Return the (X, Y) coordinate for the center point of the cell that contains the specified text.  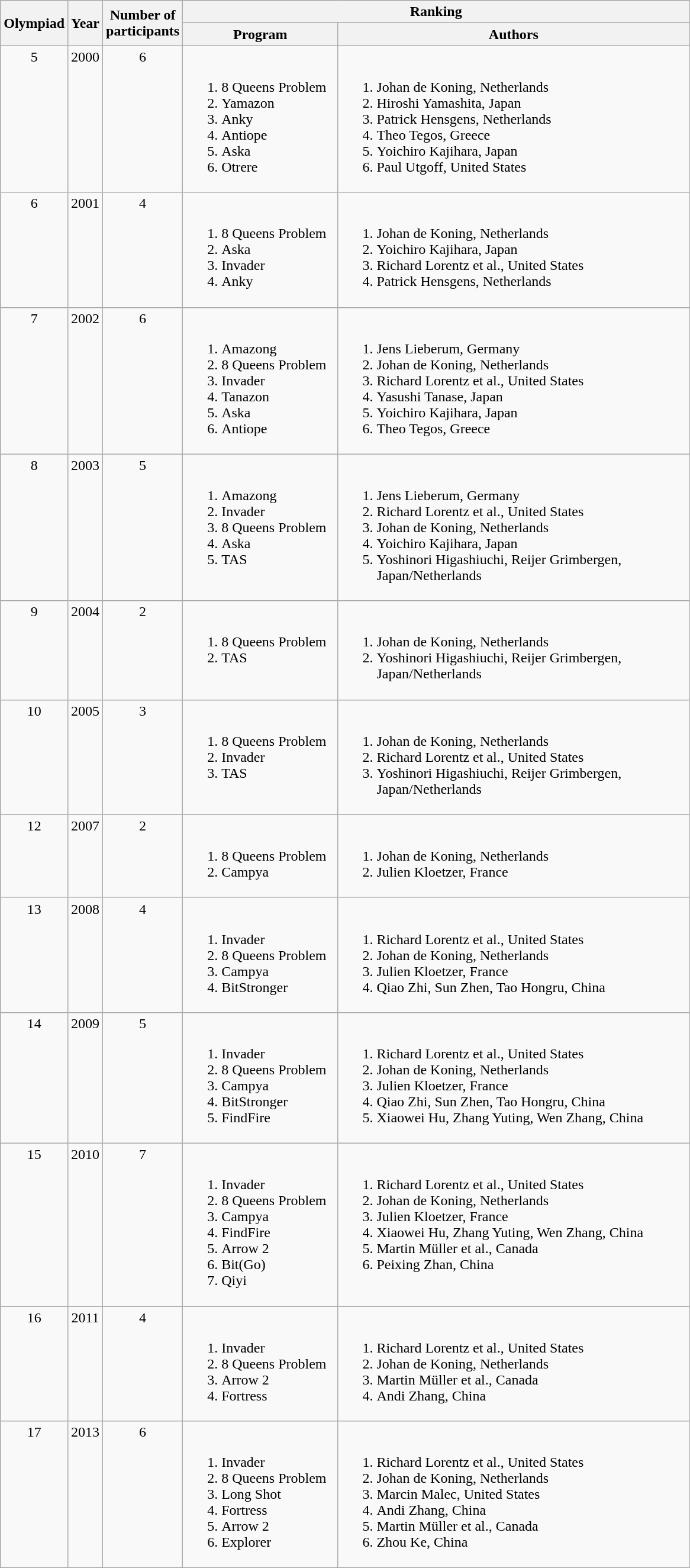
2001 (85, 250)
17 (34, 1495)
Program (260, 34)
2009 (85, 1077)
Invader8 Queens ProblemCampyaFindFireArrow 2Bit(Go)Qiyi (260, 1224)
13 (34, 955)
Amazong8 Queens ProblemInvaderTanazonAskaAntiope (260, 381)
8 Queens ProblemAskaInvaderAnky (260, 250)
2002 (85, 381)
Authors (514, 34)
2008 (85, 955)
2010 (85, 1224)
Richard Lorentz et al., United StatesJohan de Koning, NetherlandsMartin Müller et al., CanadaAndi Zhang, China (514, 1363)
16 (34, 1363)
8 Queens ProblemInvaderTAS (260, 757)
8 Queens ProblemCampya (260, 856)
14 (34, 1077)
2005 (85, 757)
8 Queens ProblemYamazonAnkyAntiopeAskaOtrere (260, 119)
2013 (85, 1495)
Johan de Koning, NetherlandsRichard Lorentz et al., United StatesYoshinori Higashiuchi, Reijer Grimbergen, Japan/Netherlands (514, 757)
Olympiad (34, 23)
Richard Lorentz et al., United StatesJohan de Koning, NetherlandsJulien Kloetzer, FranceQiao Zhi, Sun Zhen, Tao Hongru, China (514, 955)
Number ofparticipants (143, 23)
12 (34, 856)
Johan de Koning, NetherlandsYoshinori Higashiuchi, Reijer Grimbergen, Japan/Netherlands (514, 650)
9 (34, 650)
3 (143, 757)
Johan de Koning, NetherlandsYoichiro Kajihara, JapanRichard Lorentz et al., United StatesPatrick Hensgens, Netherlands (514, 250)
Invader8 Queens ProblemCampyaBitStronger (260, 955)
Year (85, 23)
AmazongInvader8 Queens ProblemAskaTAS (260, 527)
Johan de Koning, NetherlandsJulien Kloetzer, France (514, 856)
Johan de Koning, NetherlandsHiroshi Yamashita, JapanPatrick Hensgens, NetherlandsTheo Tegos, GreeceYoichiro Kajihara, JapanPaul Utgoff, United States (514, 119)
15 (34, 1224)
Invader8 Queens ProblemArrow 2Fortress (260, 1363)
8 (34, 527)
2004 (85, 650)
Invader8 Queens ProblemCampyaBitStrongerFindFire (260, 1077)
2003 (85, 527)
Invader8 Queens ProblemLong ShotFortressArrow 2Explorer (260, 1495)
Ranking (436, 12)
2011 (85, 1363)
2000 (85, 119)
8 Queens ProblemTAS (260, 650)
2007 (85, 856)
10 (34, 757)
